Return the (x, y) coordinate for the center point of the cell that contains the specified text.  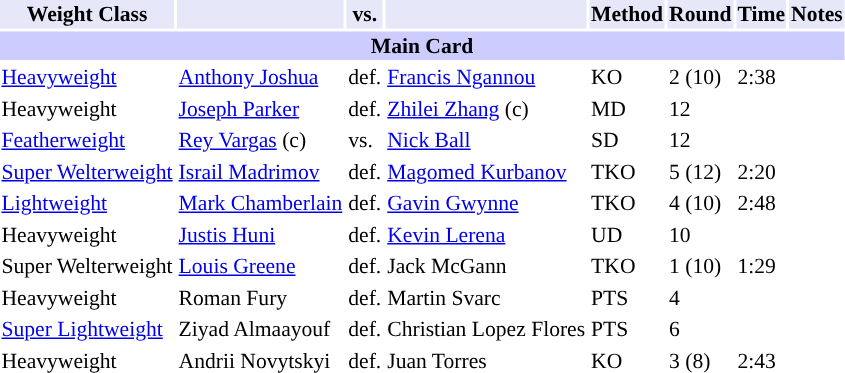
Anthony Joshua (260, 77)
Time (762, 14)
KO (628, 77)
Gavin Gwynne (486, 203)
Martin Svarc (486, 298)
Israil Madrimov (260, 172)
Mark Chamberlain (260, 203)
1:29 (762, 266)
UD (628, 234)
4 (700, 298)
Rey Vargas (c) (260, 140)
2:48 (762, 203)
2:20 (762, 172)
Zhilei Zhang (c) (486, 108)
10 (700, 234)
Ziyad Almaayouf (260, 329)
Super Lightweight (87, 329)
Louis Greene (260, 266)
Magomed Kurbanov (486, 172)
1 (10) (700, 266)
Method (628, 14)
Round (700, 14)
Main Card (422, 46)
Lightweight (87, 203)
Weight Class (87, 14)
Francis Ngannou (486, 77)
2:38 (762, 77)
4 (10) (700, 203)
2 (10) (700, 77)
Jack McGann (486, 266)
Notes (818, 14)
SD (628, 140)
Joseph Parker (260, 108)
5 (12) (700, 172)
Roman Fury (260, 298)
Kevin Lerena (486, 234)
6 (700, 329)
Justis Huni (260, 234)
Nick Ball (486, 140)
Featherweight (87, 140)
MD (628, 108)
Christian Lopez Flores (486, 329)
